Scan for the cell matching the given text and deliver its (x, y) coordinate at center. 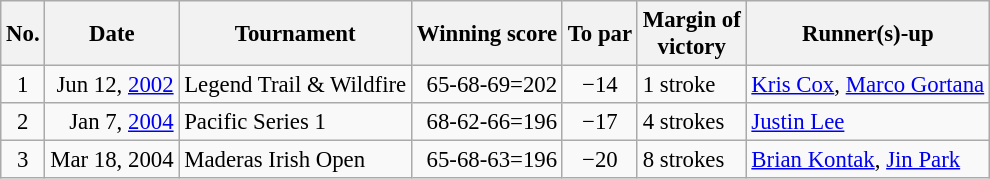
Jan 7, 2004 (112, 122)
Margin ofvictory (692, 34)
2 (23, 122)
To par (600, 34)
No. (23, 34)
Justin Lee (868, 122)
−20 (600, 160)
Runner(s)-up (868, 34)
Brian Kontak, Jin Park (868, 160)
65-68-69=202 (486, 85)
Mar 18, 2004 (112, 160)
1 stroke (692, 85)
65-68-63=196 (486, 160)
Winning score (486, 34)
Pacific Series 1 (296, 122)
Tournament (296, 34)
4 strokes (692, 122)
68-62-66=196 (486, 122)
Date (112, 34)
−14 (600, 85)
Kris Cox, Marco Gortana (868, 85)
Legend Trail & Wildfire (296, 85)
8 strokes (692, 160)
Maderas Irish Open (296, 160)
−17 (600, 122)
1 (23, 85)
3 (23, 160)
Jun 12, 2002 (112, 85)
